Identify which cell holds the provided text, then report its (X, Y) central coordinate. 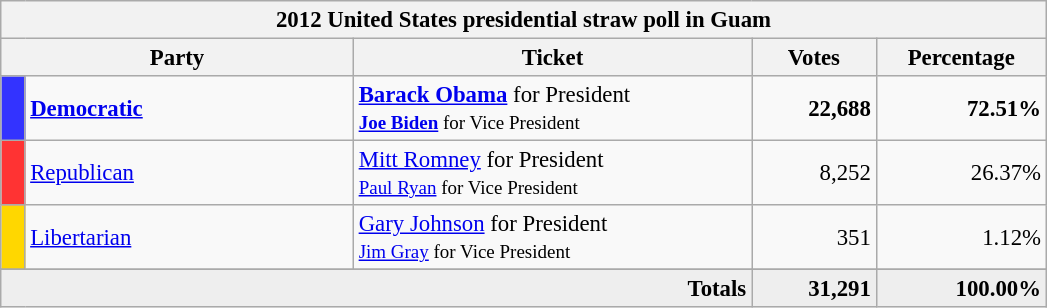
Totals (376, 289)
1.12% (961, 238)
31,291 (814, 289)
22,688 (814, 108)
Votes (814, 58)
Republican (189, 174)
Libertarian (189, 238)
Gary Johnson for PresidentJim Gray for Vice President (552, 238)
2012 United States presidential straw poll in Guam (524, 20)
Ticket (552, 58)
Percentage (961, 58)
8,252 (814, 174)
100.00% (961, 289)
351 (814, 238)
72.51% (961, 108)
Mitt Romney for PresidentPaul Ryan for Vice President (552, 174)
Democratic (189, 108)
Party (178, 58)
Barack Obama for PresidentJoe Biden for Vice President (552, 108)
26.37% (961, 174)
